Find where the given text appears and provide that cell's center as (x, y) coordinate. 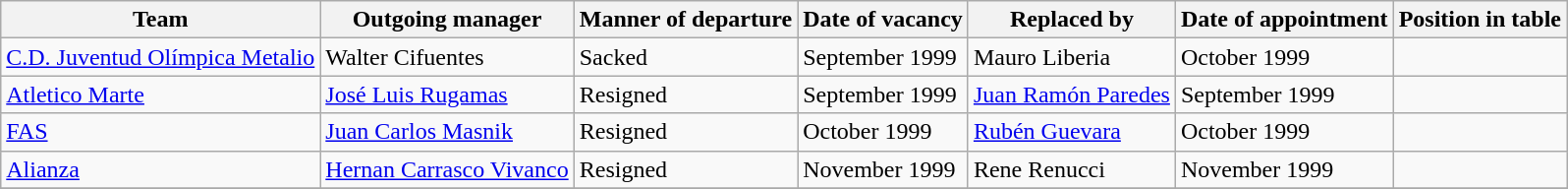
Replaced by (1071, 20)
Juan Ramón Paredes (1071, 94)
Walter Cifuentes (447, 57)
C.D. Juventud Olímpica Metalio (161, 57)
Manner of departure (686, 20)
José Luis Rugamas (447, 94)
Position in table (1480, 20)
Team (161, 20)
Sacked (686, 57)
Rubén Guevara (1071, 132)
Juan Carlos Masnik (447, 132)
Outgoing manager (447, 20)
Date of vacancy (883, 20)
Mauro Liberia (1071, 57)
Rene Renucci (1071, 169)
Atletico Marte (161, 94)
Alianza (161, 169)
Date of appointment (1284, 20)
FAS (161, 132)
Hernan Carrasco Vivanco (447, 169)
